Extract the (X, Y) coordinate from the center of the cell holding the provided text.  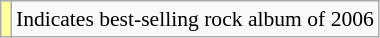
Indicates best-selling rock album of 2006 (195, 19)
